Scan for the cell matching the given text and deliver its (x, y) coordinate at center. 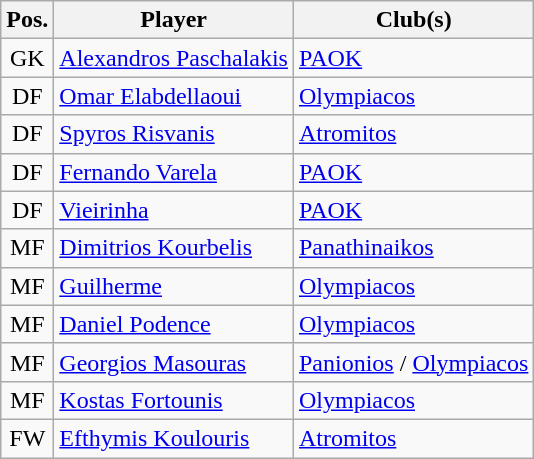
Dimitrios Kourbelis (174, 248)
Fernando Varela (174, 172)
Alexandros Paschalakis (174, 58)
Georgios Masouras (174, 362)
Club(s) (413, 20)
Efthymis Koulouris (174, 438)
Daniel Podence (174, 324)
Vieirinha (174, 210)
Player (174, 20)
Panionios / Olympiacos (413, 362)
Guilherme (174, 286)
Kostas Fortounis (174, 400)
Panathinaikos (413, 248)
GK (28, 58)
FW (28, 438)
Omar Elabdellaoui (174, 96)
Spyros Risvanis (174, 134)
Pos. (28, 20)
